Capture the cell that displays the provided text and extract its (X, Y) central coordinate. 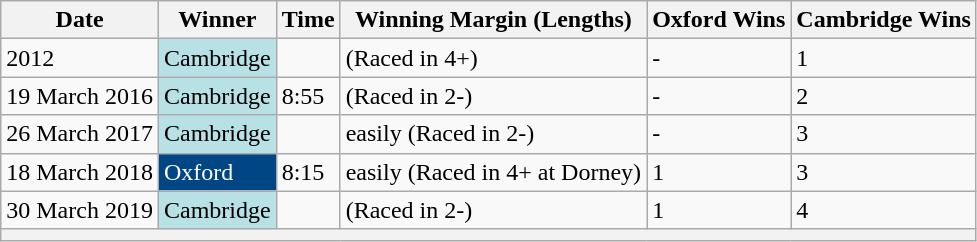
easily (Raced in 4+ at Dorney) (493, 172)
4 (884, 210)
easily (Raced in 2-) (493, 134)
Oxford (217, 172)
8:55 (308, 96)
2012 (80, 58)
30 March 2019 (80, 210)
2 (884, 96)
8:15 (308, 172)
(Raced in 4+) (493, 58)
Winner (217, 20)
Oxford Wins (719, 20)
19 March 2016 (80, 96)
18 March 2018 (80, 172)
Winning Margin (Lengths) (493, 20)
Time (308, 20)
26 March 2017 (80, 134)
Date (80, 20)
Cambridge Wins (884, 20)
